Locate the cell with the specified text and output its [X, Y] center coordinate. 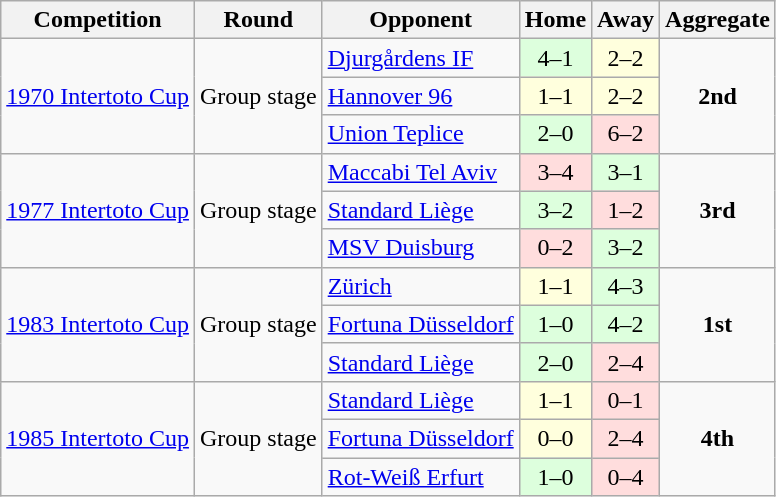
1983 Intertoto Cup [98, 324]
4–1 [555, 58]
3rd [718, 210]
3–4 [555, 172]
1st [718, 324]
0–1 [626, 400]
Zürich [420, 286]
Maccabi Tel Aviv [420, 172]
1–2 [626, 210]
0–4 [626, 477]
0–0 [555, 438]
Competition [98, 20]
0–2 [555, 248]
1970 Intertoto Cup [98, 96]
4th [718, 438]
Away [626, 20]
2nd [718, 96]
Round [258, 20]
1985 Intertoto Cup [98, 438]
1977 Intertoto Cup [98, 210]
4–2 [626, 324]
Aggregate [718, 20]
MSV Duisburg [420, 248]
3–1 [626, 172]
Hannover 96 [420, 96]
Union Teplice [420, 134]
Djurgårdens IF [420, 58]
Home [555, 20]
6–2 [626, 134]
Rot-Weiß Erfurt [420, 477]
Opponent [420, 20]
4–3 [626, 286]
